Extract the (X, Y) coordinate from the center of the cell holding the provided text.  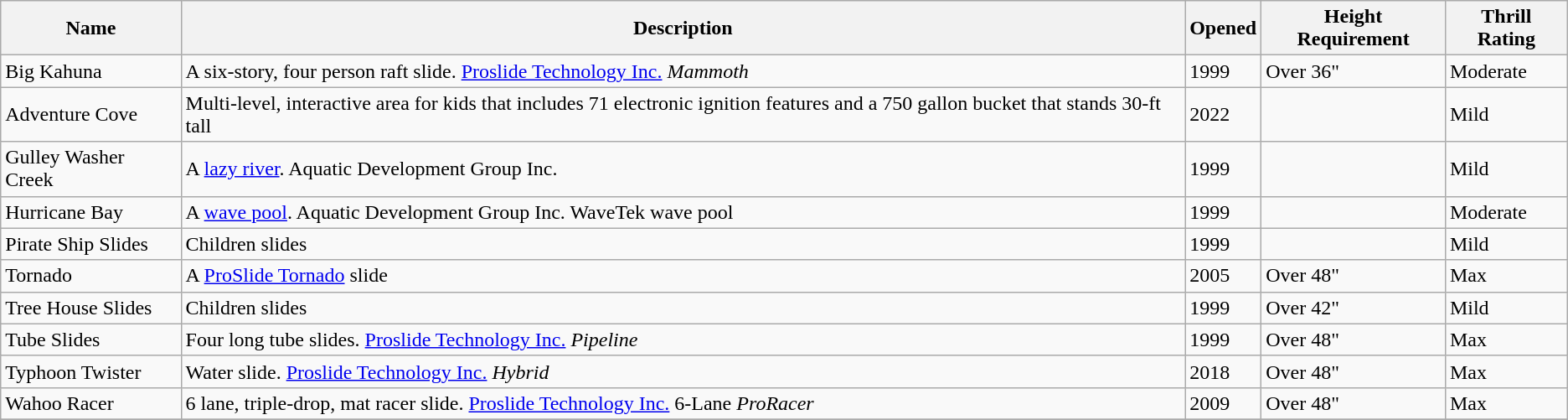
Gulley Washer Creek (90, 169)
Multi-level, interactive area for kids that includes 71 electronic ignition features and a 750 gallon bucket that stands 30-ft tall (683, 114)
Description (683, 29)
A wave pool. Aquatic Development Group Inc. WaveTek wave pool (683, 212)
Over 36" (1354, 71)
Opened (1223, 29)
Tree House Slides (90, 308)
A ProSlide Tornado slide (683, 276)
Tornado (90, 276)
Over 42" (1354, 308)
Tube Slides (90, 340)
Four long tube slides. Proslide Technology Inc. Pipeline (683, 340)
Hurricane Bay (90, 212)
Thrill Rating (1506, 29)
2022 (1223, 114)
6 lane, triple-drop, mat racer slide. Proslide Technology Inc. 6-Lane ProRacer (683, 403)
2018 (1223, 371)
Adventure Cove (90, 114)
Name (90, 29)
2009 (1223, 403)
Big Kahuna (90, 71)
Wahoo Racer (90, 403)
Pirate Ship Slides (90, 244)
2005 (1223, 276)
A lazy river. Aquatic Development Group Inc. (683, 169)
Water slide. Proslide Technology Inc. Hybrid (683, 371)
Typhoon Twister (90, 371)
A six-story, four person raft slide. Proslide Technology Inc. Mammoth (683, 71)
Height Requirement (1354, 29)
